Extract the (X, Y) coordinate from the center of the cell holding the provided text.  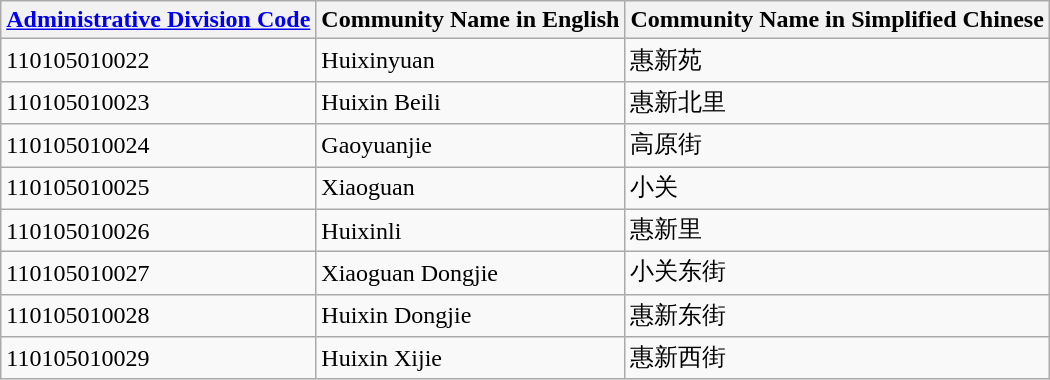
110105010025 (158, 188)
110105010022 (158, 60)
小关东街 (837, 274)
惠新苑 (837, 60)
110105010026 (158, 230)
110105010024 (158, 146)
Huixin Beili (470, 102)
Community Name in Simplified Chinese (837, 20)
Huixin Dongjie (470, 316)
Xiaoguan (470, 188)
高原街 (837, 146)
惠新北里 (837, 102)
Huixin Xijie (470, 358)
110105010023 (158, 102)
110105010028 (158, 316)
Huixinyuan (470, 60)
110105010029 (158, 358)
惠新里 (837, 230)
Xiaoguan Dongjie (470, 274)
Gaoyuanjie (470, 146)
Huixinli (470, 230)
小关 (837, 188)
Administrative Division Code (158, 20)
Community Name in English (470, 20)
惠新西街 (837, 358)
惠新东街 (837, 316)
110105010027 (158, 274)
